Output the [X, Y] coordinate of the center of the cell containing the given text.  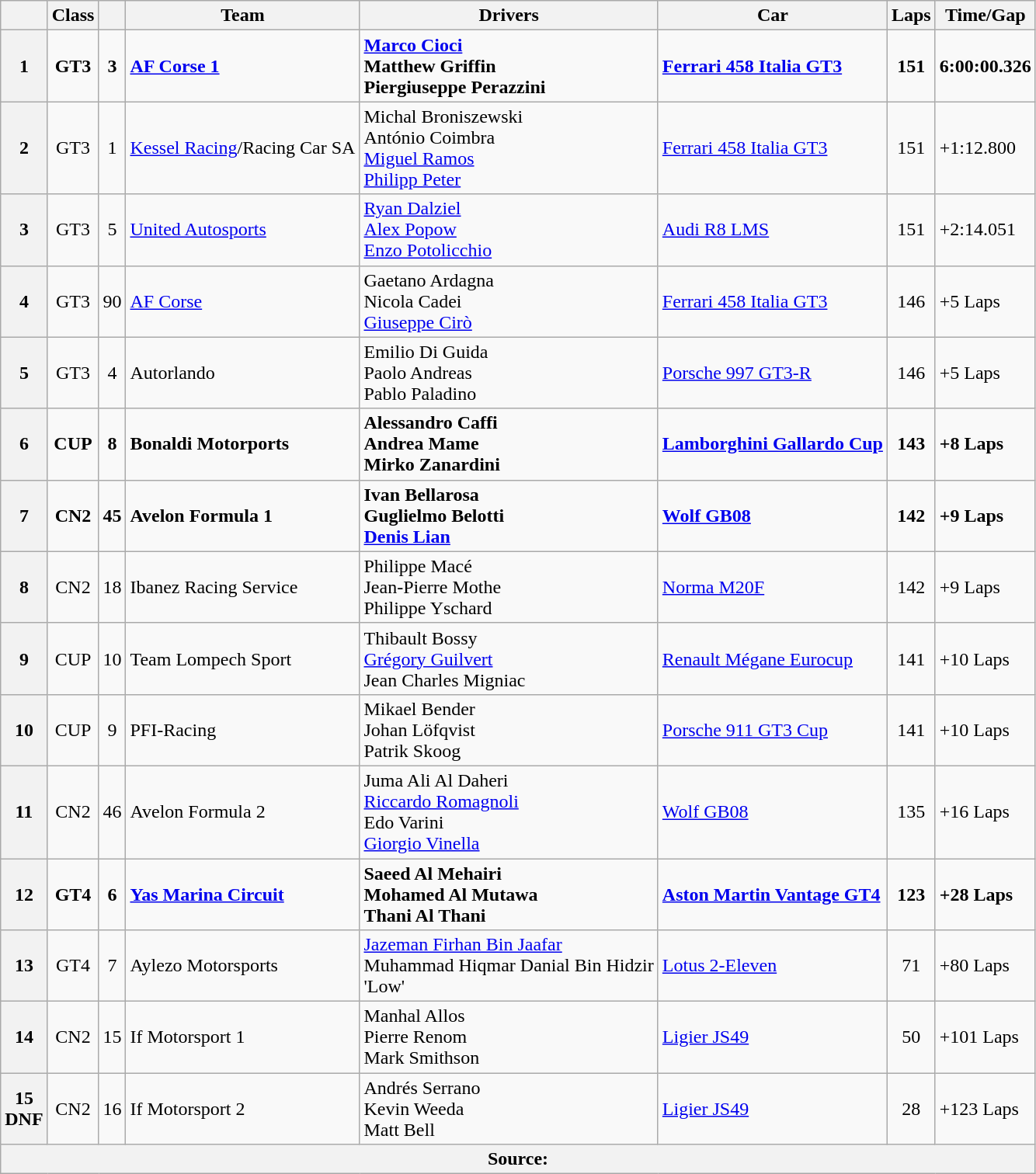
Time/Gap [985, 16]
Laps [911, 16]
Philippe Macé Jean-Pierre Mothe Philippe Yschard [509, 587]
Ivan Bellarosa Guglielmo Belotti Denis Lian [509, 516]
Emilio Di Guida Paolo Andreas Pablo Paladino [509, 373]
AF Corse 1 [242, 66]
45 [112, 516]
Team [242, 16]
13 [24, 966]
Renault Mégane Eurocup [772, 658]
Lotus 2-Eleven [772, 966]
Alessandro Caffi Andrea Mame Mirko Zanardini [509, 444]
Bonaldi Motorports [242, 444]
16 [112, 1109]
Mikael Bender Johan Löfqvist Patrik Skoog [509, 730]
Marco Cioci Matthew Griffin Piergiuseppe Perazzini [509, 66]
Norma M20F [772, 587]
United Autosports [242, 230]
Thibault Bossy Grégory Guilvert Jean Charles Migniac [509, 658]
135 [911, 812]
PFI-Racing [242, 730]
Porsche 911 GT3 Cup [772, 730]
12 [24, 894]
123 [911, 894]
143 [911, 444]
14 [24, 1037]
Andrés Serrano Kevin Weeda Matt Bell [509, 1109]
Avelon Formula 2 [242, 812]
Ryan Dalziel Alex Popow Enzo Potolicchio [509, 230]
+8 Laps [985, 444]
Yas Marina Circuit [242, 894]
Car [772, 16]
Michal Broniszewski António Coimbra Miguel Ramos Philipp Peter [509, 148]
50 [911, 1037]
Gaetano Ardagna Nicola Cadei Giuseppe Cirò [509, 301]
71 [911, 966]
Team Lompech Sport [242, 658]
Class [73, 16]
+123 Laps [985, 1109]
28 [911, 1109]
+16 Laps [985, 812]
15 [112, 1037]
If Motorsport 1 [242, 1037]
Audi R8 LMS [772, 230]
+28 Laps [985, 894]
Saeed Al Mehairi Mohamed Al Mutawa Thani Al Thani [509, 894]
Autorlando [242, 373]
90 [112, 301]
46 [112, 812]
+101 Laps [985, 1037]
11 [24, 812]
Porsche 997 GT3-R [772, 373]
If Motorsport 2 [242, 1109]
Jazeman Firhan Bin Jaafar Muhammad Hiqmar Danial Bin Hidzir 'Low' [509, 966]
+2:14.051 [985, 230]
Aston Martin Vantage GT4 [772, 894]
6:00:00.326 [985, 66]
Juma Ali Al Daheri Riccardo Romagnoli Edo Varini Giorgio Vinella [509, 812]
Aylezo Motorsports [242, 966]
Drivers [509, 16]
Avelon Formula 1 [242, 516]
Source: [518, 1159]
+1:12.800 [985, 148]
+80 Laps [985, 966]
18 [112, 587]
15DNF [24, 1109]
Lamborghini Gallardo Cup [772, 444]
2 [24, 148]
Ibanez Racing Service [242, 587]
AF Corse [242, 301]
Manhal Allos Pierre Renom Mark Smithson [509, 1037]
Kessel Racing/Racing Car SA [242, 148]
